Locate the cell with the specified text and output its [X, Y] center coordinate. 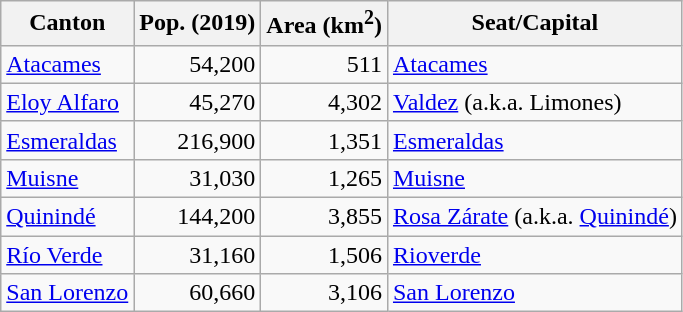
Seat/Capital [534, 24]
144,200 [198, 217]
Eloy Alfaro [68, 102]
216,900 [198, 140]
511 [324, 64]
1,351 [324, 140]
54,200 [198, 64]
1,265 [324, 178]
Area (km2) [324, 24]
31,030 [198, 178]
31,160 [198, 255]
45,270 [198, 102]
Valdez (a.k.a. Limones) [534, 102]
Rioverde [534, 255]
Canton [68, 24]
3,106 [324, 293]
Rosa Zárate (a.k.a. Quinindé) [534, 217]
4,302 [324, 102]
60,660 [198, 293]
Pop. (2019) [198, 24]
Río Verde [68, 255]
1,506 [324, 255]
3,855 [324, 217]
Quinindé [68, 217]
